Scan for the cell matching the given text and deliver its (X, Y) coordinate at center. 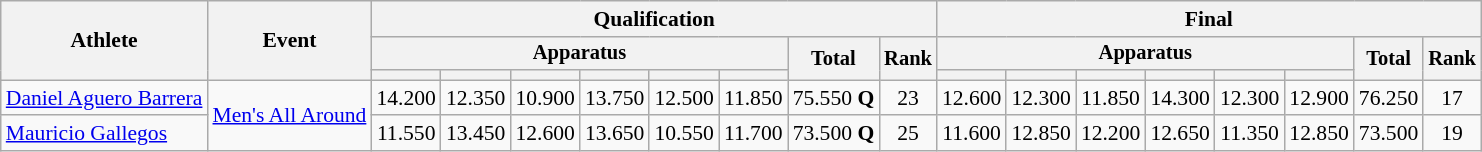
14.300 (1180, 98)
12.200 (1110, 134)
11.600 (972, 134)
12.900 (1318, 98)
13.750 (614, 98)
Men's All Around (289, 116)
73.500 (1388, 134)
13.650 (614, 134)
14.200 (406, 98)
10.550 (684, 134)
Final (1209, 19)
17 (1452, 98)
10.900 (544, 98)
12.350 (476, 98)
Athlete (104, 40)
19 (1452, 134)
12.650 (1180, 134)
Daniel Aguero Barrera (104, 98)
11.700 (754, 134)
75.550 Q (834, 98)
11.550 (406, 134)
13.450 (476, 134)
12.500 (684, 98)
Mauricio Gallegos (104, 134)
Event (289, 40)
73.500 Q (834, 134)
23 (908, 98)
76.250 (1388, 98)
Qualification (654, 19)
25 (908, 134)
11.350 (1250, 134)
